Pinpoint the cell where the given text exists, returning its (X, Y) midpoint coordinate. 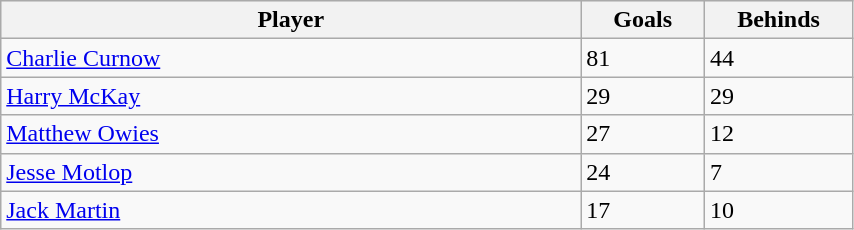
10 (779, 210)
Jesse Motlop (291, 172)
24 (643, 172)
17 (643, 210)
7 (779, 172)
Matthew Owies (291, 134)
Jack Martin (291, 210)
Player (291, 20)
Goals (643, 20)
44 (779, 58)
12 (779, 134)
27 (643, 134)
Behinds (779, 20)
Charlie Curnow (291, 58)
81 (643, 58)
Harry McKay (291, 96)
